Determine the [X, Y] coordinate at the center of the cell enclosing the given text.  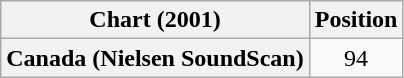
Position [356, 20]
94 [356, 58]
Chart (2001) [155, 20]
Canada (Nielsen SoundScan) [155, 58]
